Return the [x, y] coordinate for the center point of the cell that contains the specified text.  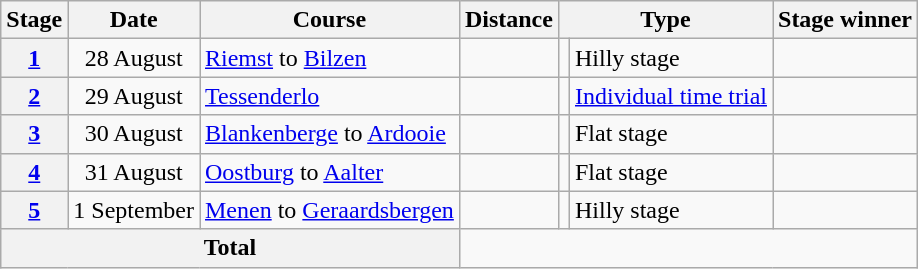
30 August [134, 134]
5 [34, 210]
28 August [134, 58]
Date [134, 20]
31 August [134, 172]
1 September [134, 210]
Individual time trial [670, 96]
2 [34, 96]
Total [230, 248]
Blankenberge to Ardooie [330, 134]
Course [330, 20]
Type [665, 20]
Menen to Geraardsbergen [330, 210]
Stage [34, 20]
3 [34, 134]
29 August [134, 96]
Oostburg to Aalter [330, 172]
Distance [508, 20]
4 [34, 172]
Stage winner [844, 20]
1 [34, 58]
Tessenderlo [330, 96]
Riemst to Bilzen [330, 58]
